Return the [x, y] coordinate for the center point of the cell that contains the specified text.  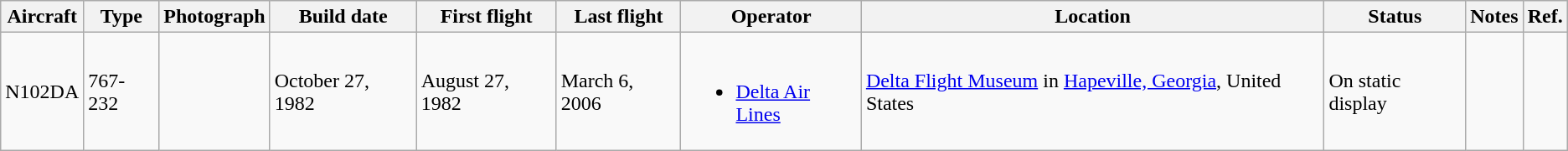
Delta Air Lines [771, 91]
On static display [1395, 91]
Build date [343, 17]
Ref. [1545, 17]
Delta Flight Museum in Hapeville, Georgia, United States [1092, 91]
August 27, 1982 [486, 91]
First flight [486, 17]
Location [1092, 17]
Type [121, 17]
Aircraft [42, 17]
March 6, 2006 [618, 91]
Notes [1494, 17]
Status [1395, 17]
Operator [771, 17]
Last flight [618, 17]
Photograph [214, 17]
N102DA [42, 91]
767-232 [121, 91]
October 27, 1982 [343, 91]
